Pinpoint the cell where the given text exists, returning its [x, y] midpoint coordinate. 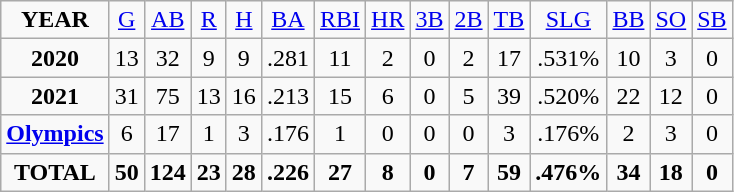
R [208, 20]
.226 [288, 172]
75 [168, 96]
7 [468, 172]
18 [671, 172]
TOTAL [55, 172]
15 [340, 96]
10 [628, 58]
27 [340, 172]
16 [244, 96]
31 [126, 96]
.213 [288, 96]
SB [712, 20]
11 [340, 58]
12 [671, 96]
.176% [568, 134]
HR [388, 20]
59 [509, 172]
.176 [288, 134]
.476% [568, 172]
2020 [55, 58]
3B [430, 20]
RBI [340, 20]
50 [126, 172]
AB [168, 20]
39 [509, 96]
28 [244, 172]
34 [628, 172]
.531% [568, 58]
5 [468, 96]
124 [168, 172]
.281 [288, 58]
TB [509, 20]
Olympics [55, 134]
2021 [55, 96]
G [126, 20]
.520% [568, 96]
8 [388, 172]
23 [208, 172]
SO [671, 20]
BA [288, 20]
32 [168, 58]
H [244, 20]
22 [628, 96]
BB [628, 20]
YEAR [55, 20]
2B [468, 20]
SLG [568, 20]
